Output the [X, Y] coordinate of the center of the cell containing the given text.  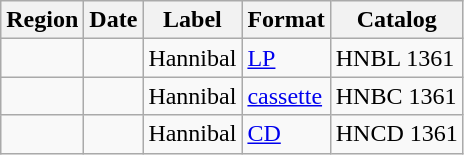
Catalog [396, 20]
HNCD 1361 [396, 134]
Format [286, 20]
cassette [286, 96]
Label [192, 20]
LP [286, 58]
Region [42, 20]
CD [286, 134]
HNBL 1361 [396, 58]
HNBC 1361 [396, 96]
Date [114, 20]
